Locate the cell with the specified text and output its (x, y) center coordinate. 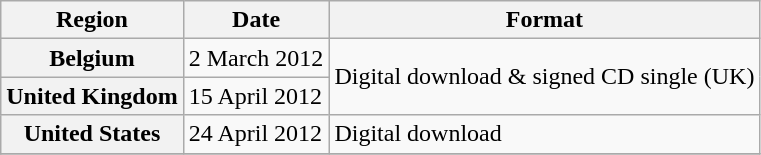
Region (92, 20)
Digital download (544, 134)
United Kingdom (92, 96)
15 April 2012 (256, 96)
24 April 2012 (256, 134)
Belgium (92, 58)
2 March 2012 (256, 58)
Digital download & signed CD single (UK) (544, 77)
United States (92, 134)
Format (544, 20)
Date (256, 20)
